Extract the [x, y] coordinate from the center of the cell holding the provided text.  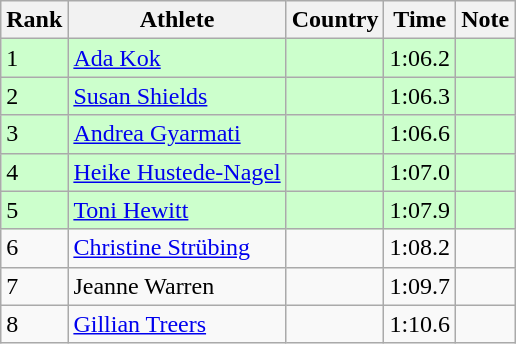
Susan Shields [177, 96]
5 [34, 210]
1 [34, 58]
3 [34, 134]
1:07.0 [420, 172]
4 [34, 172]
Toni Hewitt [177, 210]
Country [335, 20]
1:08.2 [420, 248]
Ada Kok [177, 58]
Andrea Gyarmati [177, 134]
1:10.6 [420, 324]
Heike Hustede-Nagel [177, 172]
1:07.9 [420, 210]
1:06.6 [420, 134]
1:06.2 [420, 58]
2 [34, 96]
8 [34, 324]
Athlete [177, 20]
7 [34, 286]
Rank [34, 20]
Christine Strübing [177, 248]
Note [486, 20]
6 [34, 248]
1:09.7 [420, 286]
Jeanne Warren [177, 286]
Time [420, 20]
1:06.3 [420, 96]
Gillian Treers [177, 324]
